Find where the given text appears and provide that cell's center as (X, Y) coordinate. 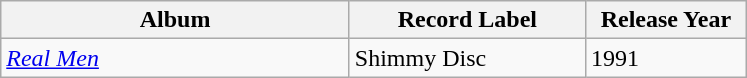
Shimmy Disc (467, 58)
Release Year (666, 20)
Album (176, 20)
Real Men (176, 58)
Record Label (467, 20)
1991 (666, 58)
